Return [X, Y] of the center of cell containing provided text 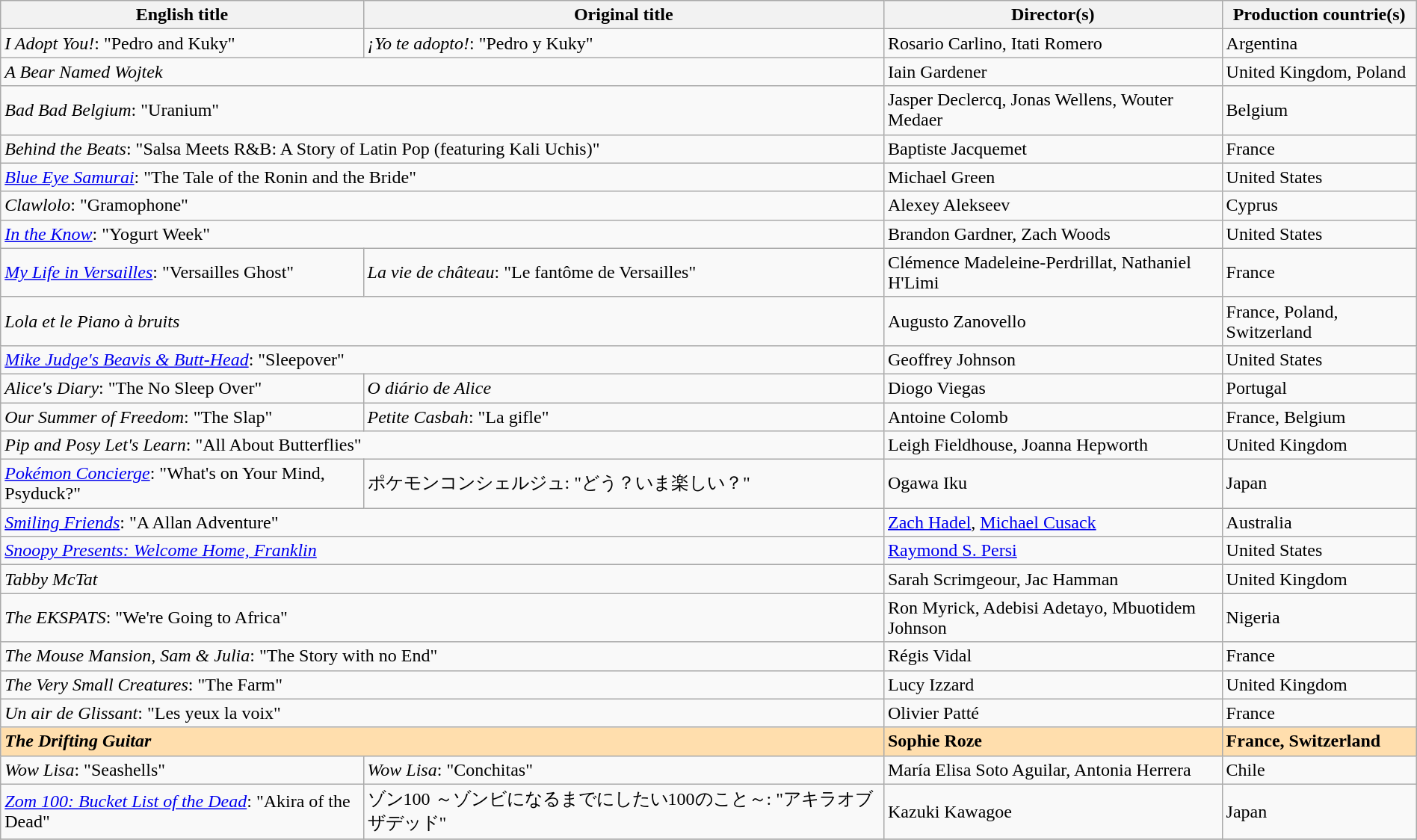
Behind the Beats: "Salsa Meets R&B: A Story of Latin Pop (featuring Kali Uchis)" [442, 149]
Lola et le Piano à bruits [442, 321]
A Bear Named Wojtek [442, 72]
Michael Green [1052, 177]
Alexey Alekseev [1052, 206]
In the Know: "Yogurt Week" [442, 234]
Pokémon Concierge: "What's on Your Mind, Psyduck?" [182, 484]
Olivier Patté [1052, 713]
Clawlolo: "Gramophone" [442, 206]
Original title [623, 15]
Portugal [1319, 388]
Pip and Posy Let's Learn: "All About Butterflies" [442, 445]
Production countrie(s) [1319, 15]
Régis Vidal [1052, 656]
Rosario Carlino, Itati Romero [1052, 43]
Geoffrey Johnson [1052, 359]
Blue Eye Samurai: "The Tale of the Ronin and the Bride" [442, 177]
Alice's Diary: "The No Sleep Over" [182, 388]
Snoopy Presents: Welcome Home, Franklin [442, 551]
Brandon Gardner, Zach Woods [1052, 234]
Chile [1319, 770]
Kazuki Kawagoe [1052, 812]
I Adopt You!: "Pedro and Kuky" [182, 43]
The Drifting Guitar [442, 741]
The Mouse Mansion, Sam & Julia: "The Story with no End" [442, 656]
Bad Bad Belgium: "Uranium" [442, 111]
Mike Judge's Beavis & Butt-Head: "Sleepover" [442, 359]
Clémence Madeleine-Perdrillat, Nathaniel H'Limi [1052, 272]
Iain Gardener [1052, 72]
Ogawa Iku [1052, 484]
Argentina [1319, 43]
Australia [1319, 522]
My Life in Versailles: "Versailles Ghost" [182, 272]
Jasper Declercq, Jonas Wellens, Wouter Medaer [1052, 111]
Wow Lisa: "Seashells" [182, 770]
Un air de Glissant: "Les yeux la voix" [442, 713]
La vie de château: "Le fantôme de Versailles" [623, 272]
The Very Small Creatures: "The Farm" [442, 685]
Sophie Roze [1052, 741]
Zom 100: Bucket List of the Dead: "Akira of the Dead" [182, 812]
Petite Casbah: "La gifle" [623, 416]
Zach Hadel, Michael Cusack [1052, 522]
Baptiste Jacquemet [1052, 149]
The EKSPATS: "We're Going to Africa" [442, 617]
France, Switzerland [1319, 741]
Raymond S. Persi [1052, 551]
ゾン100 ～ゾンビになるまでにしたい100のこと～: "アキラオブザデッド" [623, 812]
O diário de Alice [623, 388]
ポケモンコンシェルジュ: "どう？いま楽しい？" [623, 484]
Smiling Friends: "A Allan Adventure" [442, 522]
María Elisa Soto Aguilar, Antonia Herrera [1052, 770]
Sarah Scrimgeour, Jac Hamman [1052, 579]
English title [182, 15]
Augusto Zanovello [1052, 321]
Antoine Colomb [1052, 416]
Diogo Viegas [1052, 388]
United Kingdom, Poland [1319, 72]
France, Poland, Switzerland [1319, 321]
Nigeria [1319, 617]
Tabby McTat [442, 579]
Director(s) [1052, 15]
Wow Lisa: "Conchitas" [623, 770]
¡Yo te adopto!: "Pedro y Kuky" [623, 43]
Belgium [1319, 111]
Ron Myrick, Adebisi Adetayo, Mbuotidem Johnson [1052, 617]
Cyprus [1319, 206]
France, Belgium [1319, 416]
Lucy Izzard [1052, 685]
Leigh Fieldhouse, Joanna Hepworth [1052, 445]
Our Summer of Freedom: "The Slap" [182, 416]
